Output the (x, y) coordinate of the center of the cell containing the given text.  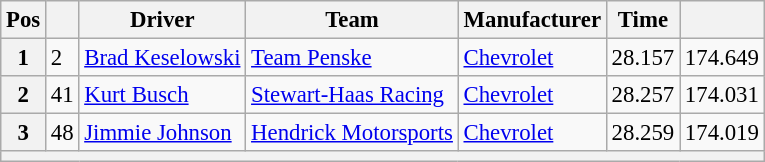
Manufacturer (532, 20)
Brad Keselowski (162, 58)
Team (352, 20)
174.019 (722, 133)
Kurt Busch (162, 95)
41 (62, 95)
174.031 (722, 95)
28.259 (642, 133)
Team Penske (352, 58)
174.649 (722, 58)
Time (642, 20)
28.257 (642, 95)
Pos (24, 20)
3 (24, 133)
28.157 (642, 58)
Jimmie Johnson (162, 133)
48 (62, 133)
Hendrick Motorsports (352, 133)
Stewart-Haas Racing (352, 95)
Driver (162, 20)
1 (24, 58)
